Provide the (x, y) coordinate of the cell's center where the given text is located.  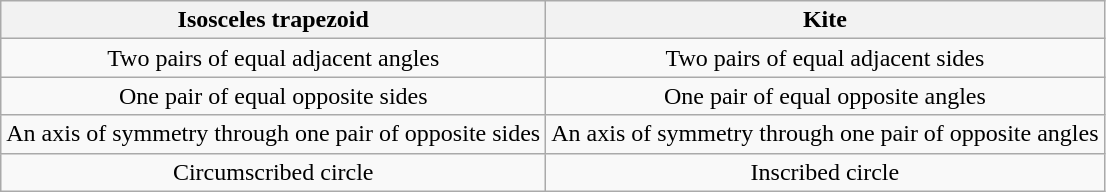
Two pairs of equal adjacent sides (825, 58)
Two pairs of equal adjacent angles (274, 58)
An axis of symmetry through one pair of opposite angles (825, 134)
Kite (825, 20)
Inscribed circle (825, 172)
Circumscribed circle (274, 172)
One pair of equal opposite sides (274, 96)
One pair of equal opposite angles (825, 96)
An axis of symmetry through one pair of opposite sides (274, 134)
Isosceles trapezoid (274, 20)
